From the cell containing the given text, extract its center point as [X, Y] coordinate. 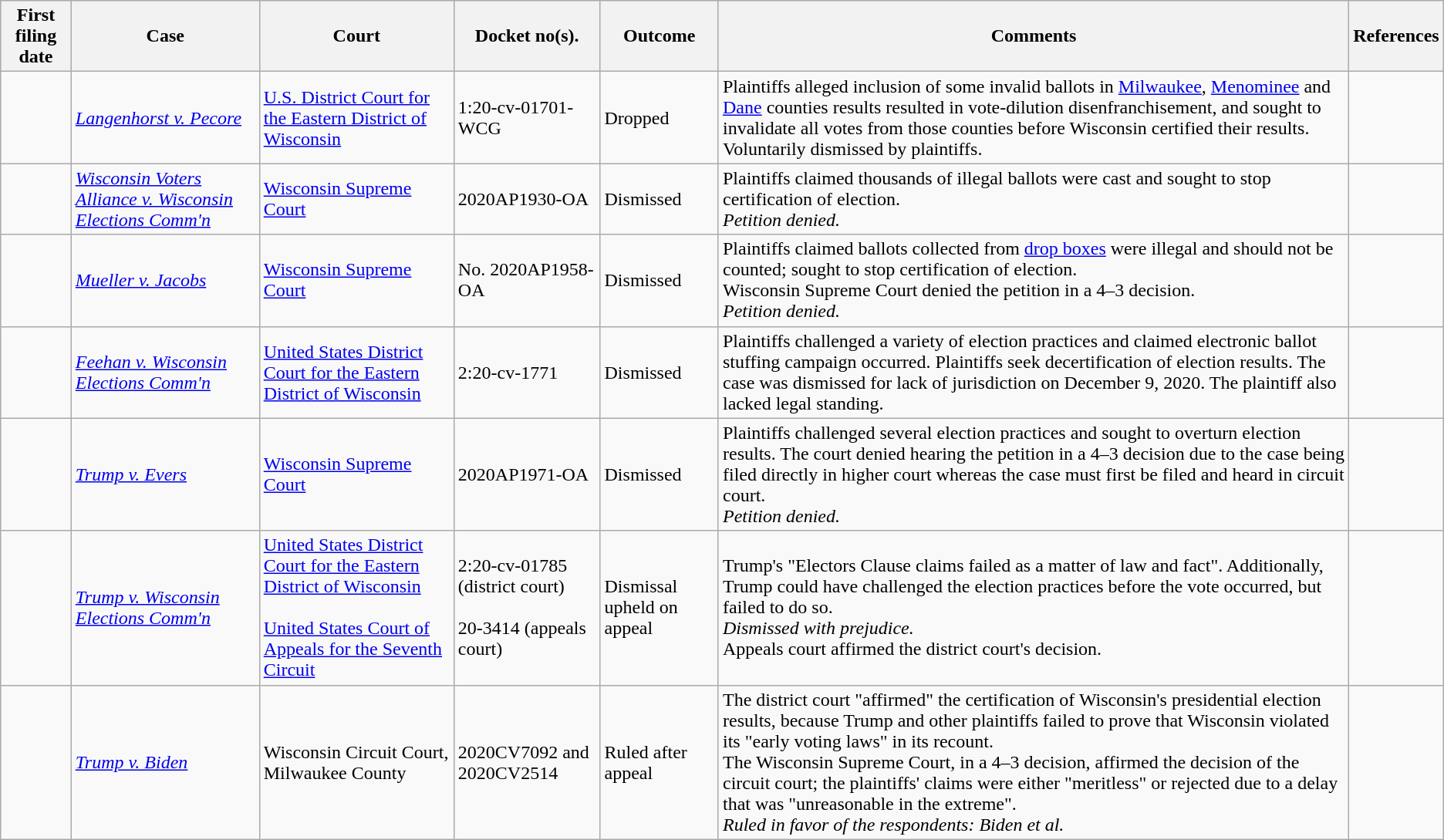
Plaintiffs claimed thousands of illegal ballots were cast and sought to stop certification of election.Petition denied. [1034, 199]
Langenhorst v. Pecore [165, 117]
2020AP1971-OA [527, 474]
Docket no(s). [527, 36]
Comments [1034, 36]
2:20-cv-1771 [527, 372]
Case [165, 36]
No. 2020AP1958-OA [527, 281]
1:20-cv-01701-WCG [527, 117]
First filing date [36, 36]
Wisconsin Circuit Court, Milwaukee County [356, 762]
United States District Court for the Eastern District of WisconsinUnited States Court of Appeals for the Seventh Circuit [356, 608]
2020CV7092 and 2020CV2514 [527, 762]
2:20-cv-01785 (district court)20-3414 (appeals court) [527, 608]
Trump v. Evers [165, 474]
Ruled after appeal [659, 762]
References [1396, 36]
Feehan v. Wisconsin Elections Comm'n [165, 372]
Wisconsin Voters Alliance v. Wisconsin Elections Comm'n [165, 199]
Court [356, 36]
Dismissal upheld on appeal [659, 608]
Dropped [659, 117]
Mueller v. Jacobs [165, 281]
U.S. District Court for the Eastern District of Wisconsin [356, 117]
Trump v. Biden [165, 762]
Outcome [659, 36]
United States District Court for the Eastern District of Wisconsin [356, 372]
Trump v. Wisconsin Elections Comm'n [165, 608]
2020AP1930-OA [527, 199]
